For the text-containing cell, return its midpoint in [x, y] coordinate format. 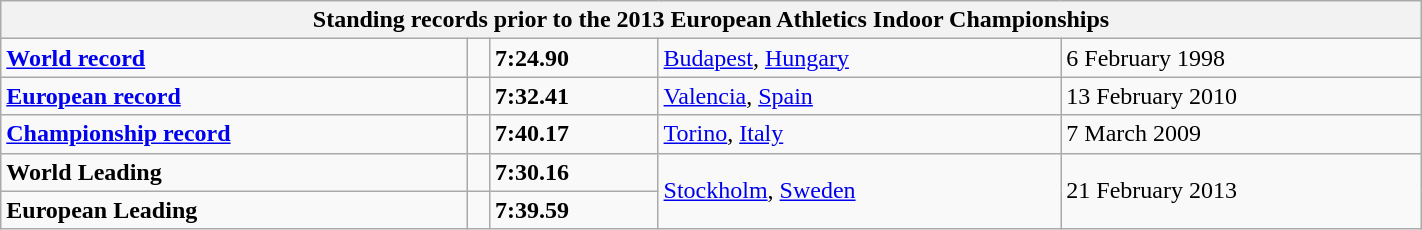
13 February 2010 [1241, 96]
7:39.59 [574, 210]
World record [234, 58]
Budapest, Hungary [860, 58]
Championship record [234, 134]
6 February 1998 [1241, 58]
European record [234, 96]
Stockholm, Sweden [860, 191]
7:40.17 [574, 134]
7:24.90 [574, 58]
7 March 2009 [1241, 134]
European Leading [234, 210]
7:32.41 [574, 96]
7:30.16 [574, 172]
21 February 2013 [1241, 191]
Torino, Italy [860, 134]
Standing records prior to the 2013 European Athletics Indoor Championships [711, 20]
Valencia, Spain [860, 96]
World Leading [234, 172]
